Capture the cell that displays the provided text and extract its [X, Y] central coordinate. 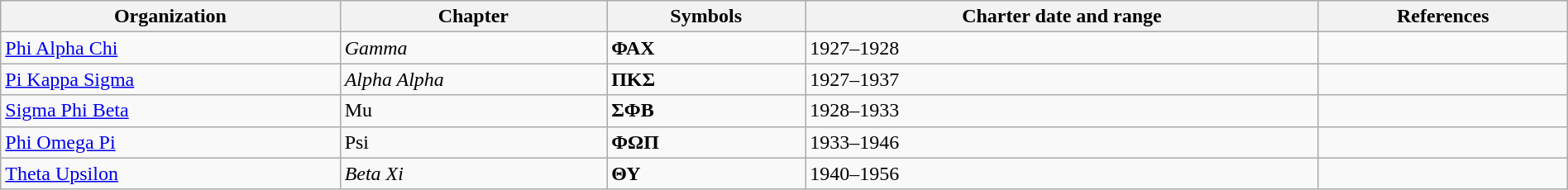
Sigma Phi Beta [170, 111]
Beta Xi [473, 173]
Symbols [706, 17]
1933–1946 [1062, 142]
1927–1937 [1062, 79]
1927–1928 [1062, 48]
Chapter [473, 17]
1928–1933 [1062, 111]
1940–1956 [1062, 173]
Pi Kappa Sigma [170, 79]
Phi Alpha Chi [170, 48]
Psi [473, 142]
Alpha Alpha [473, 79]
Theta Upsilon [170, 173]
References [1442, 17]
Phi Omega Pi [170, 142]
ΣΦΒ [706, 111]
ΦΑΧ [706, 48]
ΘΥ [706, 173]
ΠΚΣ [706, 79]
Mu [473, 111]
Charter date and range [1062, 17]
Organization [170, 17]
ΦΩΠ [706, 142]
Gamma [473, 48]
